For the text-containing cell, return its midpoint in [x, y] coordinate format. 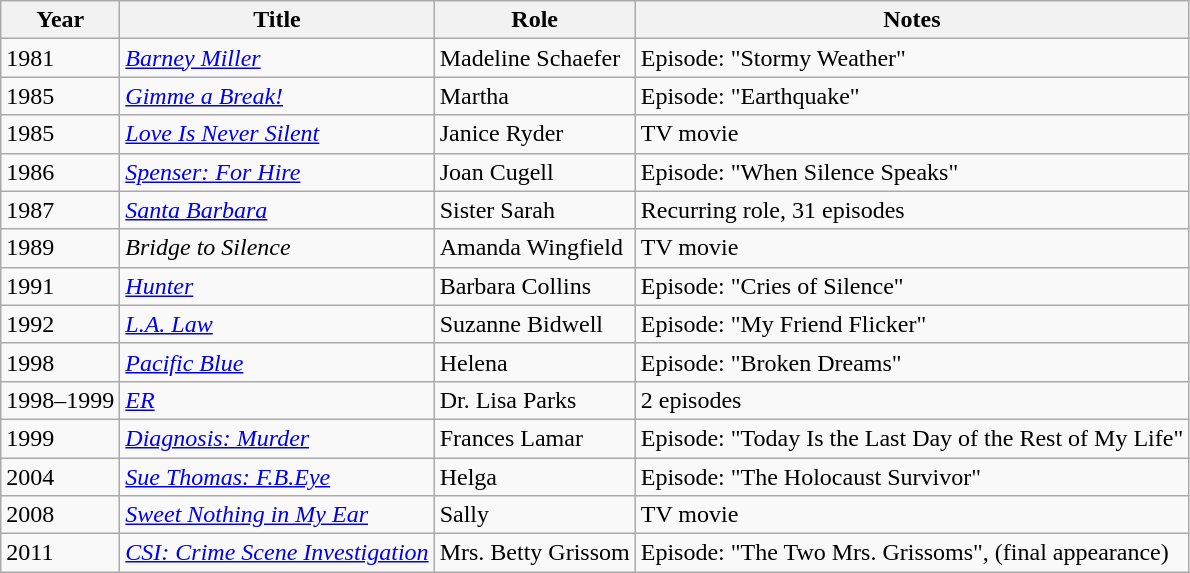
2008 [60, 515]
Amanda Wingfield [534, 248]
Joan Cugell [534, 172]
Episode: "Today Is the Last Day of the Rest of My Life" [912, 438]
Barbara Collins [534, 286]
Year [60, 20]
Role [534, 20]
Martha [534, 96]
CSI: Crime Scene Investigation [277, 553]
2 episodes [912, 400]
Mrs. Betty Grissom [534, 553]
Suzanne Bidwell [534, 324]
Bridge to Silence [277, 248]
Hunter [277, 286]
1991 [60, 286]
Gimme a Break! [277, 96]
2004 [60, 477]
Title [277, 20]
1981 [60, 58]
Sweet Nothing in My Ear [277, 515]
Janice Ryder [534, 134]
1999 [60, 438]
L.A. Law [277, 324]
1987 [60, 210]
Santa Barbara [277, 210]
Love Is Never Silent [277, 134]
Madeline Schaefer [534, 58]
Barney Miller [277, 58]
2011 [60, 553]
Pacific Blue [277, 362]
Episode: "My Friend Flicker" [912, 324]
Dr. Lisa Parks [534, 400]
Episode: "The Two Mrs. Grissoms", (final appearance) [912, 553]
1998 [60, 362]
Episode: "When Silence Speaks" [912, 172]
Episode: "The Holocaust Survivor" [912, 477]
Helena [534, 362]
1992 [60, 324]
Helga [534, 477]
1986 [60, 172]
Episode: "Cries of Silence" [912, 286]
Diagnosis: Murder [277, 438]
Spenser: For Hire [277, 172]
Recurring role, 31 episodes [912, 210]
Notes [912, 20]
1998–1999 [60, 400]
1989 [60, 248]
Frances Lamar [534, 438]
Sally [534, 515]
Sue Thomas: F.B.Eye [277, 477]
Sister Sarah [534, 210]
Episode: "Stormy Weather" [912, 58]
Episode: "Broken Dreams" [912, 362]
Episode: "Earthquake" [912, 96]
ER [277, 400]
